Extract the [X, Y] coordinate from the center of the cell holding the provided text.  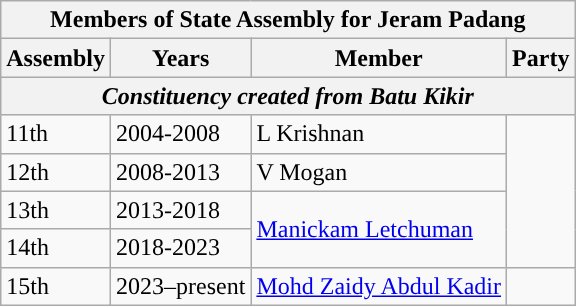
Assembly [56, 58]
Mohd Zaidy Abdul Kadir [379, 286]
13th [56, 210]
2013-2018 [180, 210]
12th [56, 172]
2004-2008 [180, 134]
Members of State Assembly for Jeram Padang [288, 20]
Years [180, 58]
2018-2023 [180, 248]
2008-2013 [180, 172]
2023–present [180, 286]
L Krishnan [379, 134]
V Mogan [379, 172]
11th [56, 134]
Member [379, 58]
Constituency created from Batu Kikir [288, 96]
14th [56, 248]
Manickam Letchuman [379, 229]
15th [56, 286]
Party [541, 58]
